Pinpoint the cell where the given text exists, returning its (x, y) midpoint coordinate. 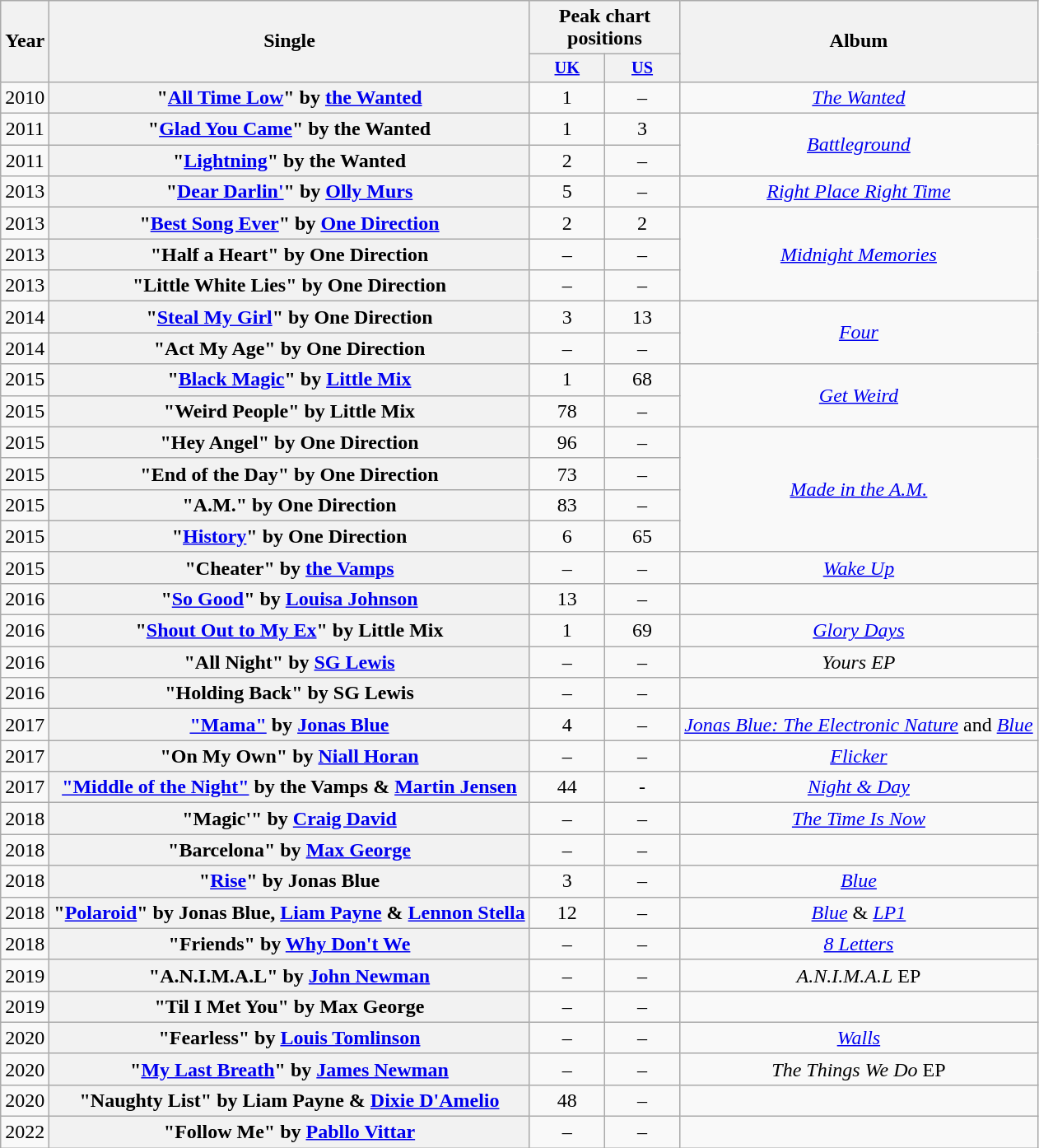
"Follow Me" by Pabllo Vittar (290, 1132)
"Half a Heart" by One Direction (290, 254)
"Hey Angel" by One Direction (290, 442)
"Dear Darlin'" by Olly Murs (290, 192)
"My Last Breath" by James Newman (290, 1069)
"Friends" by Why Don't We (290, 944)
Jonas Blue: The Electronic Nature and Blue (860, 725)
"Mama" by Jonas Blue (290, 725)
69 (642, 631)
96 (566, 442)
44 (566, 787)
73 (566, 474)
"Fearless" by Louis Tomlinson (290, 1038)
"So Good" by Louisa Johnson (290, 599)
Flicker (860, 756)
"History" by One Direction (290, 536)
"Black Magic" by Little Mix (290, 380)
65 (642, 536)
Peak chartpositions (604, 28)
78 (566, 411)
"A.N.I.M.A.L" by John Newman (290, 975)
68 (642, 380)
"Lightning" by the Wanted (290, 161)
"On My Own" by Niall Horan (290, 756)
Battleground (860, 145)
5 (566, 192)
12 (566, 912)
8 Letters (860, 944)
"Naughty List" by Liam Payne & Dixie D'Amelio (290, 1100)
"Cheater" by the Vamps (290, 567)
- (642, 787)
"Steal My Girl" by One Direction (290, 317)
4 (566, 725)
Wake Up (860, 567)
6 (566, 536)
Blue (860, 881)
"Act My Age" by One Direction (290, 348)
"Magic'" by Craig David (290, 819)
"Little White Lies" by One Direction (290, 286)
Midnight Memories (860, 254)
"Holding Back" by SG Lewis (290, 693)
Right Place Right Time (860, 192)
"Best Song Ever" by One Direction (290, 223)
Year (25, 41)
"Til I Met You" by Max George (290, 1006)
The Time Is Now (860, 819)
"Glad You Came" by the Wanted (290, 129)
"A.M." by One Direction (290, 505)
A.N.I.M.A.L EP (860, 975)
"All Time Low" by the Wanted (290, 97)
Glory Days (860, 631)
Four (860, 333)
Get Weird (860, 395)
Album (860, 41)
"Middle of the Night" by the Vamps & Martin Jensen (290, 787)
"All Night" by SG Lewis (290, 662)
UK (566, 68)
2010 (25, 97)
Single (290, 41)
Night & Day (860, 787)
"Shout Out to My Ex" by Little Mix (290, 631)
83 (566, 505)
Blue & LP1 (860, 912)
2022 (25, 1132)
"Weird People" by Little Mix (290, 411)
"Barcelona" by Max George (290, 850)
Made in the A.M. (860, 489)
The Wanted (860, 97)
US (642, 68)
Yours EP (860, 662)
Walls (860, 1038)
The Things We Do EP (860, 1069)
"End of the Day" by One Direction (290, 474)
48 (566, 1100)
"Rise" by Jonas Blue (290, 881)
"Polaroid" by Jonas Blue, Liam Payne & Lennon Stella (290, 912)
